From the cell containing the given text, extract its center point as (x, y) coordinate. 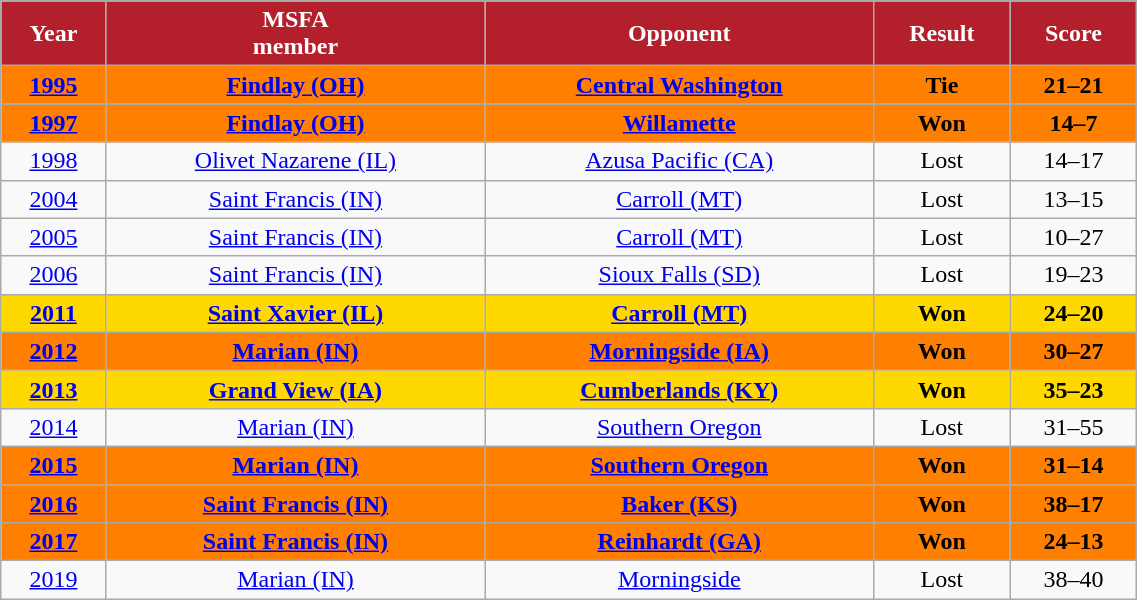
13–15 (1074, 199)
Sioux Falls (SD) (680, 275)
24–13 (1074, 542)
38–40 (1074, 580)
24–20 (1074, 313)
Morningside (IA) (680, 351)
35–23 (1074, 389)
Baker (KS) (680, 503)
Olivet Nazarene (IL) (296, 161)
Azusa Pacific (CA) (680, 161)
Opponent (680, 34)
1998 (54, 161)
2016 (54, 503)
Score (1074, 34)
1995 (54, 85)
19–23 (1074, 275)
MSFAmember (296, 34)
Grand View (IA) (296, 389)
2011 (54, 313)
2019 (54, 580)
2015 (54, 465)
14–7 (1074, 123)
Tie (942, 85)
2014 (54, 427)
Saint Xavier (IL) (296, 313)
38–17 (1074, 503)
Morningside (680, 580)
31–14 (1074, 465)
Reinhardt (GA) (680, 542)
Central Washington (680, 85)
2005 (54, 237)
Year (54, 34)
30–27 (1074, 351)
Result (942, 34)
2017 (54, 542)
1997 (54, 123)
10–27 (1074, 237)
2013 (54, 389)
Cumberlands (KY) (680, 389)
2006 (54, 275)
2012 (54, 351)
21–21 (1074, 85)
31–55 (1074, 427)
14–17 (1074, 161)
2004 (54, 199)
Willamette (680, 123)
